Return the [x, y] coordinate for the center point of the cell that contains the specified text.  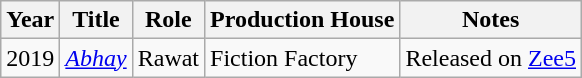
Fiction Factory [302, 58]
Role [168, 20]
Released on Zee5 [491, 58]
2019 [30, 58]
Rawat [168, 58]
Notes [491, 20]
Abhay [96, 58]
Year [30, 20]
Production House [302, 20]
Title [96, 20]
